Determine the (x, y) coordinate at the center of the cell enclosing the given text.  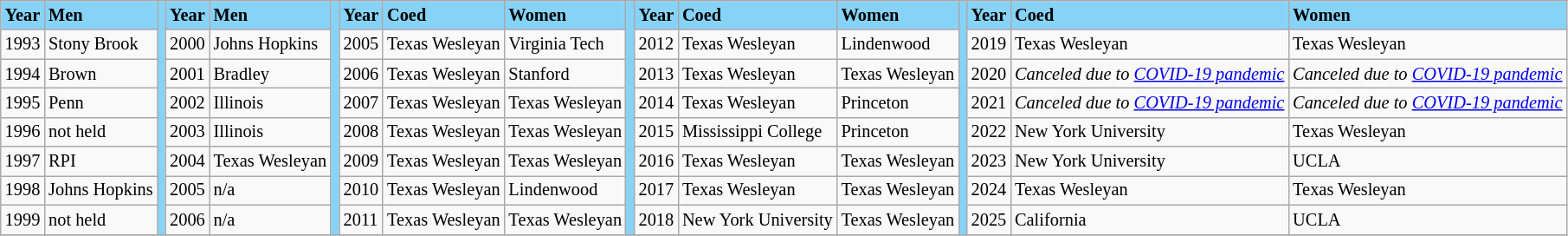
2002 (187, 102)
Stanford (565, 74)
2009 (361, 161)
2008 (361, 132)
2011 (361, 220)
2015 (656, 132)
1996 (23, 132)
2024 (989, 190)
Stony Brook (100, 44)
Virginia Tech (565, 44)
2013 (656, 74)
1995 (23, 102)
2020 (989, 74)
2022 (989, 132)
2004 (187, 161)
2018 (656, 220)
2017 (656, 190)
1997 (23, 161)
2000 (187, 44)
Bradley (270, 74)
2016 (656, 161)
2023 (989, 161)
2012 (656, 44)
2021 (989, 102)
RPI (100, 161)
California (1150, 220)
Penn (100, 102)
1994 (23, 74)
2025 (989, 220)
2014 (656, 102)
2007 (361, 102)
1993 (23, 44)
1998 (23, 190)
1999 (23, 220)
2010 (361, 190)
2001 (187, 74)
Mississippi College (758, 132)
2003 (187, 132)
Brown (100, 74)
2019 (989, 44)
